Detect which cell encompasses the target text, then output its [X, Y] center coordinate. 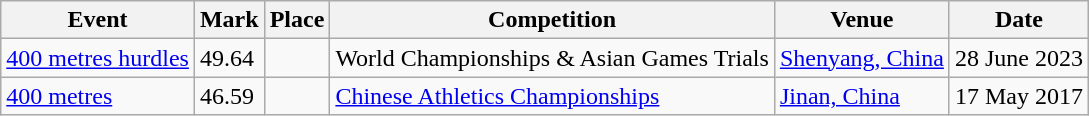
400 metres hurdles [98, 58]
49.64 [229, 58]
400 metres [98, 96]
Shenyang, China [862, 58]
Date [1018, 20]
Jinan, China [862, 96]
Mark [229, 20]
Venue [862, 20]
17 May 2017 [1018, 96]
46.59 [229, 96]
World Championships & Asian Games Trials [552, 58]
28 June 2023 [1018, 58]
Place [297, 20]
Competition [552, 20]
Chinese Athletics Championships [552, 96]
Event [98, 20]
